Output the [x, y] coordinate of the center of the cell containing the given text.  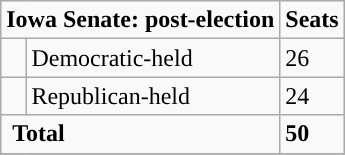
50 [312, 134]
Iowa Senate: post-election [140, 20]
24 [312, 96]
Republican-held [153, 96]
Total [140, 134]
26 [312, 58]
Democratic-held [153, 58]
Seats [312, 20]
